For the text-containing cell, return its midpoint in (X, Y) coordinate format. 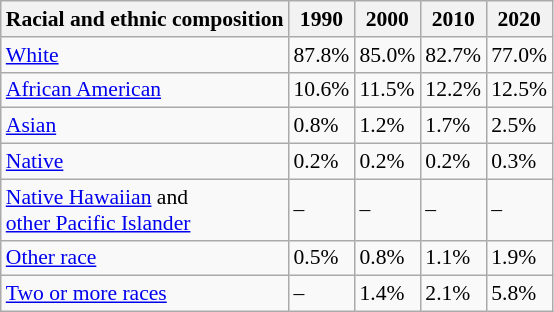
1.9% (519, 258)
82.7% (453, 55)
85.0% (387, 55)
77.0% (519, 55)
2.1% (453, 294)
2020 (519, 19)
5.8% (519, 294)
African American (145, 90)
10.6% (322, 90)
Other race (145, 258)
0.3% (519, 162)
1.1% (453, 258)
87.8% (322, 55)
2000 (387, 19)
1.2% (387, 126)
Racial and ethnic composition (145, 19)
1.7% (453, 126)
White (145, 55)
Two or more races (145, 294)
2010 (453, 19)
0.5% (322, 258)
Native (145, 162)
12.2% (453, 90)
Native Hawaiian andother Pacific Islander (145, 210)
2.5% (519, 126)
1990 (322, 19)
1.4% (387, 294)
12.5% (519, 90)
Asian (145, 126)
11.5% (387, 90)
